Capture the cell that displays the provided text and extract its [X, Y] central coordinate. 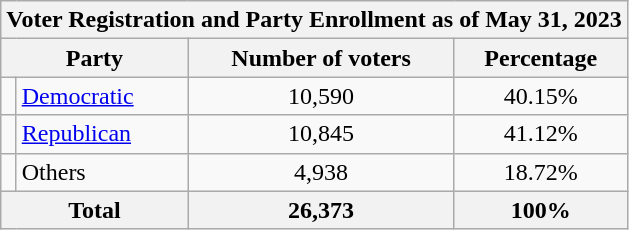
Republican [102, 134]
Total [94, 210]
Others [102, 172]
Percentage [540, 58]
100% [540, 210]
18.72% [540, 172]
26,373 [321, 210]
Democratic [102, 96]
Number of voters [321, 58]
10,845 [321, 134]
Voter Registration and Party Enrollment as of May 31, 2023 [314, 20]
41.12% [540, 134]
Party [94, 58]
10,590 [321, 96]
40.15% [540, 96]
4,938 [321, 172]
